Return [x, y] of the center of cell containing provided text 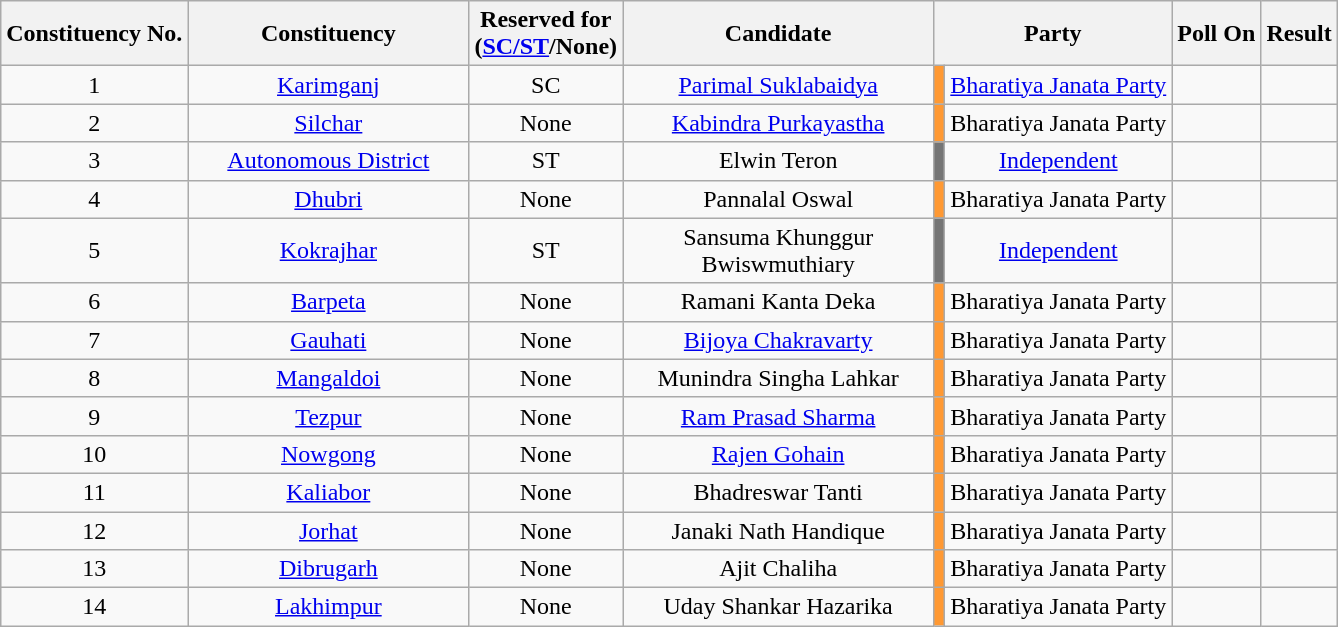
Autonomous District [328, 161]
Bijoya Chakravarty [778, 340]
Candidate [778, 34]
Ramani Kanta Deka [778, 302]
Nowgong [328, 454]
Parimal Suklabaidya [778, 85]
Munindra Singha Lahkar [778, 378]
Kaliabor [328, 492]
5 [94, 250]
Ajit Chaliha [778, 569]
14 [94, 607]
10 [94, 454]
Result [1299, 34]
12 [94, 531]
Constituency No. [94, 34]
Barpeta [328, 302]
Mangaldoi [328, 378]
7 [94, 340]
Dhubri [328, 199]
Sansuma Khunggur Bwiswmuthiary [778, 250]
Jorhat [328, 531]
13 [94, 569]
Elwin Teron [778, 161]
Bhadreswar Tanti [778, 492]
Rajen Gohain [778, 454]
9 [94, 416]
1 [94, 85]
Janaki Nath Handique [778, 531]
Poll On [1216, 34]
Ram Prasad Sharma [778, 416]
Kabindra Purkayastha [778, 123]
Reserved for(SC/ST/None) [546, 34]
Karimganj [328, 85]
Party [1053, 34]
6 [94, 302]
Pannalal Oswal [778, 199]
8 [94, 378]
Tezpur [328, 416]
4 [94, 199]
Lakhimpur [328, 607]
Silchar [328, 123]
Kokrajhar [328, 250]
11 [94, 492]
SC [546, 85]
Dibrugarh [328, 569]
3 [94, 161]
2 [94, 123]
Uday Shankar Hazarika [778, 607]
Constituency [328, 34]
Gauhati [328, 340]
